Return the (x, y) coordinate for the center point of the cell that contains the specified text.  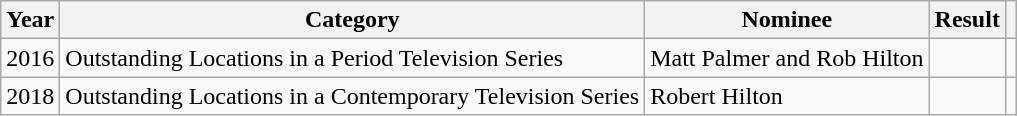
Year (30, 20)
Robert Hilton (787, 96)
Outstanding Locations in a Period Television Series (352, 58)
Nominee (787, 20)
2016 (30, 58)
Result (967, 20)
Category (352, 20)
Outstanding Locations in a Contemporary Television Series (352, 96)
2018 (30, 96)
Matt Palmer and Rob Hilton (787, 58)
